Identify which cell holds the provided text, then report its (x, y) central coordinate. 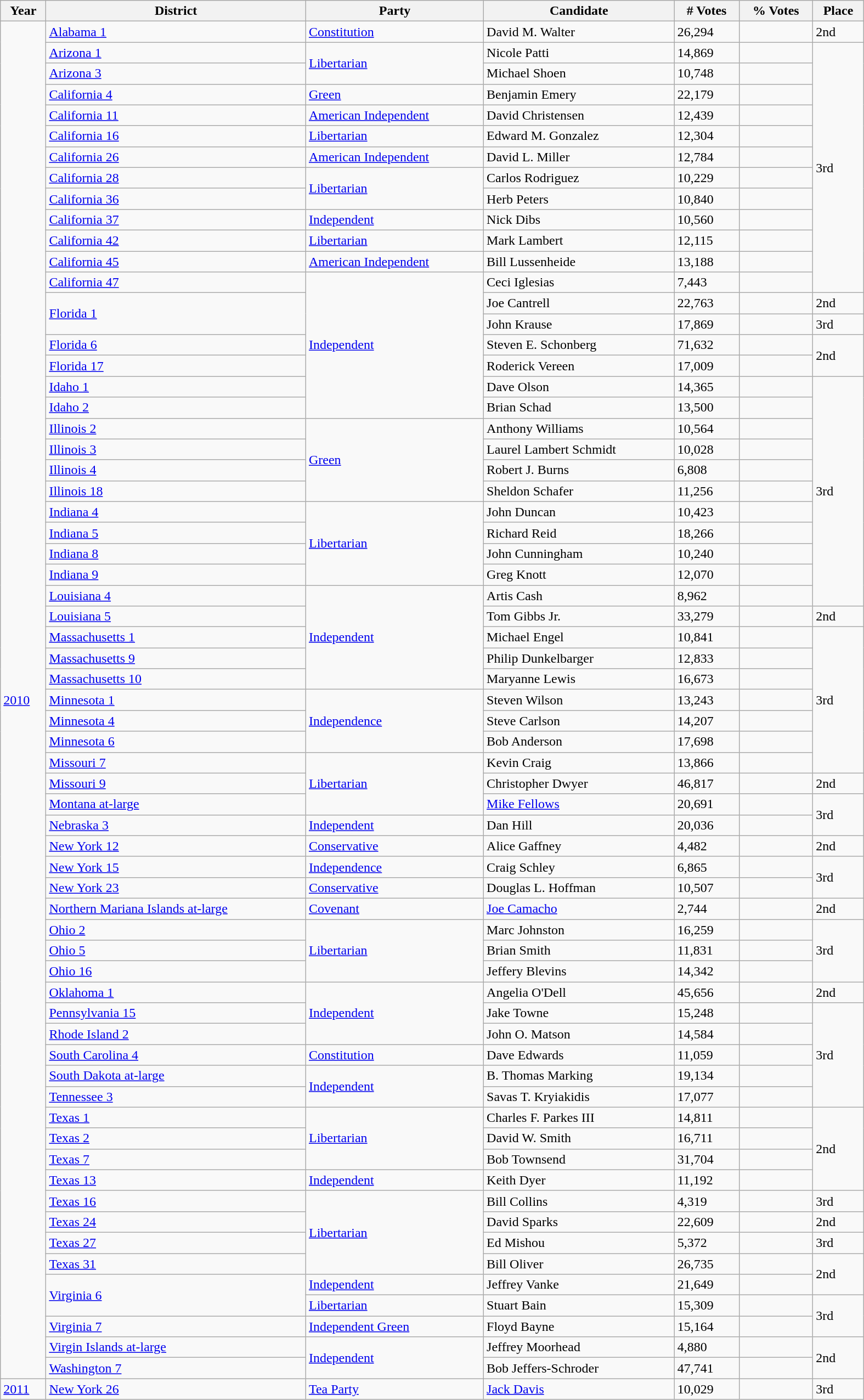
Texas 2 (176, 1138)
South Dakota at-large (176, 1076)
Northern Mariana Islands at-large (176, 908)
Jeffery Blevins (579, 972)
Tea Party (394, 1389)
11,192 (707, 1180)
California 16 (176, 136)
Arizona 3 (176, 74)
10,507 (707, 888)
Louisiana 5 (176, 617)
Richard Reid (579, 533)
Florida 17 (176, 366)
Arizona 1 (176, 53)
5,372 (707, 1243)
California 11 (176, 115)
Illinois 18 (176, 491)
Jeffrey Vanke (579, 1285)
Herb Peters (579, 199)
California 42 (176, 240)
26,735 (707, 1263)
Montana at-large (176, 804)
Texas 13 (176, 1180)
13,500 (707, 408)
20,691 (707, 804)
Dave Edwards (579, 1055)
Rhode Island 2 (176, 1034)
11,831 (707, 951)
17,009 (707, 366)
21,649 (707, 1285)
Michael Engel (579, 637)
New York 23 (176, 888)
47,741 (707, 1368)
10,840 (707, 199)
California 26 (176, 157)
Bill Collins (579, 1201)
Ohio 16 (176, 972)
Texas 31 (176, 1263)
Maryanne Lewis (579, 679)
10,564 (707, 428)
Mark Lambert (579, 240)
Bill Oliver (579, 1263)
16,711 (707, 1138)
Oklahoma 1 (176, 992)
10,028 (707, 449)
Laurel Lambert Schmidt (579, 449)
33,279 (707, 617)
Illinois 2 (176, 428)
19,134 (707, 1076)
Stuart Bain (579, 1306)
Michael Shoen (579, 74)
Roderick Vereen (579, 366)
46,817 (707, 783)
14,207 (707, 721)
Indiana 5 (176, 533)
California 45 (176, 262)
California 37 (176, 219)
15,248 (707, 1013)
12,115 (707, 240)
Virgin Islands at-large (176, 1347)
8,962 (707, 595)
Jake Towne (579, 1013)
Covenant (394, 908)
31,704 (707, 1159)
Pennsylvania 15 (176, 1013)
6,808 (707, 470)
2010 (23, 700)
Ceci Iglesias (579, 283)
4,880 (707, 1347)
Brian Smith (579, 951)
10,240 (707, 554)
Robert J. Burns (579, 470)
14,365 (707, 387)
10,560 (707, 219)
Minnesota 6 (176, 742)
Alabama 1 (176, 32)
Jeffrey Moorhead (579, 1347)
B. Thomas Marking (579, 1076)
Texas 1 (176, 1117)
20,036 (707, 825)
Virginia 6 (176, 1295)
45,656 (707, 992)
Indiana 9 (176, 574)
John Cunningham (579, 554)
Charles F. Parkes III (579, 1117)
David M. Walter (579, 32)
Joe Camacho (579, 908)
New York 15 (176, 867)
Christopher Dwyer (579, 783)
Florida 6 (176, 345)
4,319 (707, 1201)
Steven E. Schonberg (579, 345)
14,811 (707, 1117)
Illinois 3 (176, 449)
13,243 (707, 700)
11,059 (707, 1055)
Massachusetts 10 (176, 679)
Alice Gaffney (579, 846)
Texas 24 (176, 1222)
Washington 7 (176, 1368)
22,609 (707, 1222)
David L. Miller (579, 157)
Benjamin Emery (579, 94)
Massachusetts 9 (176, 658)
Virginia 7 (176, 1326)
18,266 (707, 533)
Ohio 2 (176, 930)
California 4 (176, 94)
Mike Fellows (579, 804)
Bob Jeffers-Schroder (579, 1368)
Dave Olson (579, 387)
11,256 (707, 491)
Bob Anderson (579, 742)
12,304 (707, 136)
15,164 (707, 1326)
Nick Dibs (579, 219)
Sheldon Schafer (579, 491)
12,439 (707, 115)
Idaho 1 (176, 387)
David W. Smith (579, 1138)
Savas T. Kryiakidis (579, 1097)
Candidate (579, 11)
Year (23, 11)
Ed Mishou (579, 1243)
California 28 (176, 178)
Anthony Williams (579, 428)
2,744 (707, 908)
14,342 (707, 972)
12,833 (707, 658)
Texas 7 (176, 1159)
California 47 (176, 283)
John O. Matson (579, 1034)
17,869 (707, 324)
10,841 (707, 637)
Nebraska 3 (176, 825)
New York 12 (176, 846)
Douglas L. Hoffman (579, 888)
# Votes (707, 11)
6,865 (707, 867)
15,309 (707, 1306)
Party (394, 11)
Carlos Rodriguez (579, 178)
Indiana 4 (176, 512)
Missouri 7 (176, 763)
13,866 (707, 763)
10,423 (707, 512)
David Christensen (579, 115)
71,632 (707, 345)
Place (838, 11)
12,784 (707, 157)
Bill Lussenheide (579, 262)
Independent Green (394, 1326)
26,294 (707, 32)
Dan Hill (579, 825)
Minnesota 4 (176, 721)
Greg Knott (579, 574)
12,070 (707, 574)
Idaho 2 (176, 408)
Texas 27 (176, 1243)
Kevin Craig (579, 763)
Angelia O'Dell (579, 992)
22,763 (707, 303)
Florida 1 (176, 314)
South Carolina 4 (176, 1055)
Texas 16 (176, 1201)
Louisiana 4 (176, 595)
Marc Johnston (579, 930)
Tom Gibbs Jr. (579, 617)
Floyd Bayne (579, 1326)
Edward M. Gonzalez (579, 136)
Tennessee 3 (176, 1097)
7,443 (707, 283)
10,229 (707, 178)
16,259 (707, 930)
10,748 (707, 74)
New York 26 (176, 1389)
2011 (23, 1389)
John Krause (579, 324)
Minnesota 1 (176, 700)
Jack Davis (579, 1389)
4,482 (707, 846)
District (176, 11)
10,029 (707, 1389)
Nicole Patti (579, 53)
% Votes (776, 11)
Artis Cash (579, 595)
California 36 (176, 199)
Bob Townsend (579, 1159)
22,179 (707, 94)
John Duncan (579, 512)
Keith Dyer (579, 1180)
17,077 (707, 1097)
Massachusetts 1 (176, 637)
Steve Carlson (579, 721)
Illinois 4 (176, 470)
14,869 (707, 53)
17,698 (707, 742)
13,188 (707, 262)
14,584 (707, 1034)
David Sparks (579, 1222)
Steven Wilson (579, 700)
Craig Schley (579, 867)
Missouri 9 (176, 783)
Philip Dunkelbarger (579, 658)
Joe Cantrell (579, 303)
Brian Schad (579, 408)
Indiana 8 (176, 554)
Ohio 5 (176, 951)
16,673 (707, 679)
